For the text-containing cell, return its midpoint in (x, y) coordinate format. 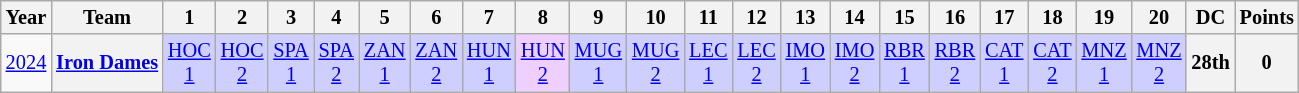
0 (1267, 63)
16 (955, 17)
Team (107, 17)
MNZ2 (1158, 63)
2024 (26, 63)
CAT2 (1052, 63)
5 (385, 17)
HUN1 (489, 63)
MUG2 (656, 63)
7 (489, 17)
CAT1 (1004, 63)
20 (1158, 17)
HOC2 (242, 63)
17 (1004, 17)
2 (242, 17)
14 (854, 17)
1 (190, 17)
IMO1 (806, 63)
10 (656, 17)
11 (708, 17)
Points (1267, 17)
3 (290, 17)
IMO2 (854, 63)
RBR2 (955, 63)
HOC1 (190, 63)
15 (904, 17)
6 (436, 17)
13 (806, 17)
LEC2 (756, 63)
SPA1 (290, 63)
LEC1 (708, 63)
12 (756, 17)
ZAN1 (385, 63)
MNZ1 (1104, 63)
RBR1 (904, 63)
SPA2 (336, 63)
HUN2 (543, 63)
DC (1210, 17)
19 (1104, 17)
MUG1 (598, 63)
9 (598, 17)
Iron Dames (107, 63)
Year (26, 17)
8 (543, 17)
4 (336, 17)
18 (1052, 17)
28th (1210, 63)
ZAN2 (436, 63)
